Capture the cell that displays the provided text and extract its (X, Y) central coordinate. 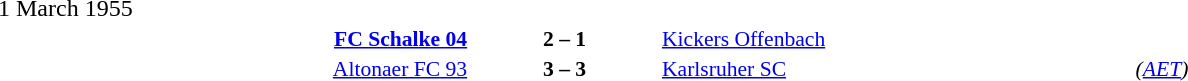
2 – 1 (564, 38)
Kickers Offenbach (896, 38)
